Locate the cell with the specified text and output its (x, y) center coordinate. 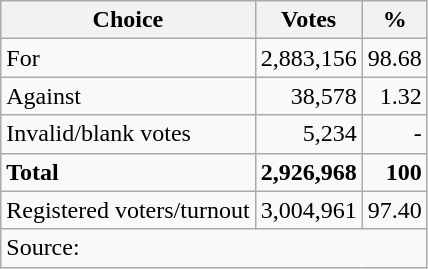
2,926,968 (308, 172)
For (128, 58)
2,883,156 (308, 58)
Against (128, 96)
100 (394, 172)
Votes (308, 20)
Choice (128, 20)
Source: (214, 248)
Invalid/blank votes (128, 134)
3,004,961 (308, 210)
1.32 (394, 96)
Total (128, 172)
5,234 (308, 134)
- (394, 134)
98.68 (394, 58)
97.40 (394, 210)
% (394, 20)
Registered voters/turnout (128, 210)
38,578 (308, 96)
